Locate the cell with the specified text and output its [X, Y] center coordinate. 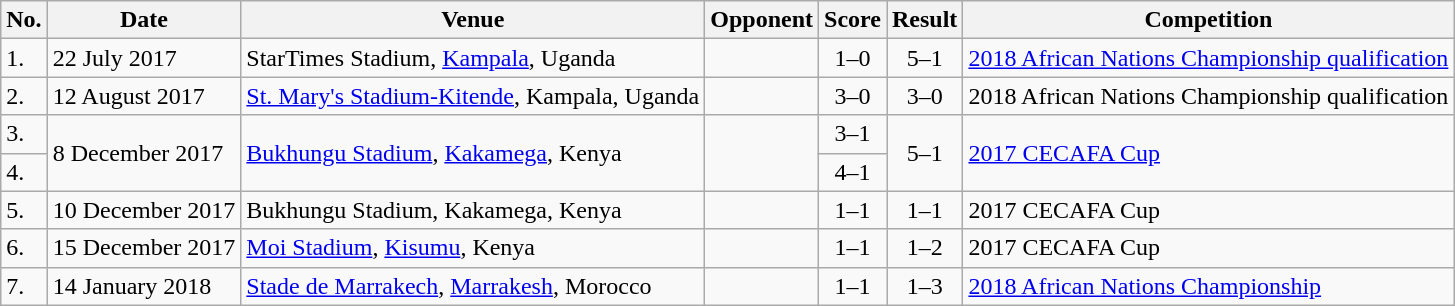
Score [853, 20]
Competition [1208, 20]
1–3 [924, 286]
3. [24, 134]
Date [144, 20]
1. [24, 58]
12 August 2017 [144, 96]
14 January 2018 [144, 286]
Moi Stadium, Kisumu, Kenya [473, 248]
22 July 2017 [144, 58]
1–2 [924, 248]
6. [24, 248]
8 December 2017 [144, 153]
3–1 [853, 134]
4–1 [853, 172]
4. [24, 172]
Venue [473, 20]
5. [24, 210]
7. [24, 286]
Stade de Marrakech, Marrakesh, Morocco [473, 286]
10 December 2017 [144, 210]
2. [24, 96]
Result [924, 20]
15 December 2017 [144, 248]
St. Mary's Stadium-Kitende, Kampala, Uganda [473, 96]
2018 African Nations Championship [1208, 286]
No. [24, 20]
1–0 [853, 58]
StarTimes Stadium, Kampala, Uganda [473, 58]
Opponent [762, 20]
